Identify which cell holds the provided text, then report its (X, Y) central coordinate. 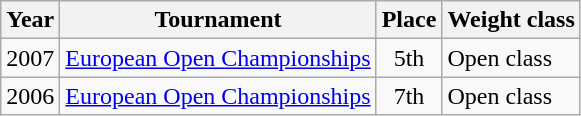
Tournament (218, 20)
7th (409, 96)
Weight class (511, 20)
2006 (30, 96)
Place (409, 20)
Year (30, 20)
5th (409, 58)
2007 (30, 58)
